Return [X, Y] of the center of cell containing provided text 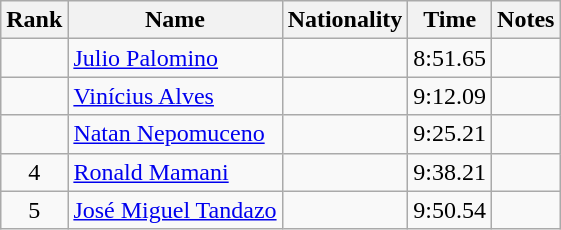
5 [34, 210]
Vinícius Alves [175, 96]
9:12.09 [450, 96]
4 [34, 172]
Nationality [345, 20]
José Miguel Tandazo [175, 210]
9:25.21 [450, 134]
Ronald Mamani [175, 172]
8:51.65 [450, 58]
9:38.21 [450, 172]
Name [175, 20]
Julio Palomino [175, 58]
Notes [526, 20]
9:50.54 [450, 210]
Rank [34, 20]
Time [450, 20]
Natan Nepomuceno [175, 134]
